From the cell containing the given text, extract its center point as (x, y) coordinate. 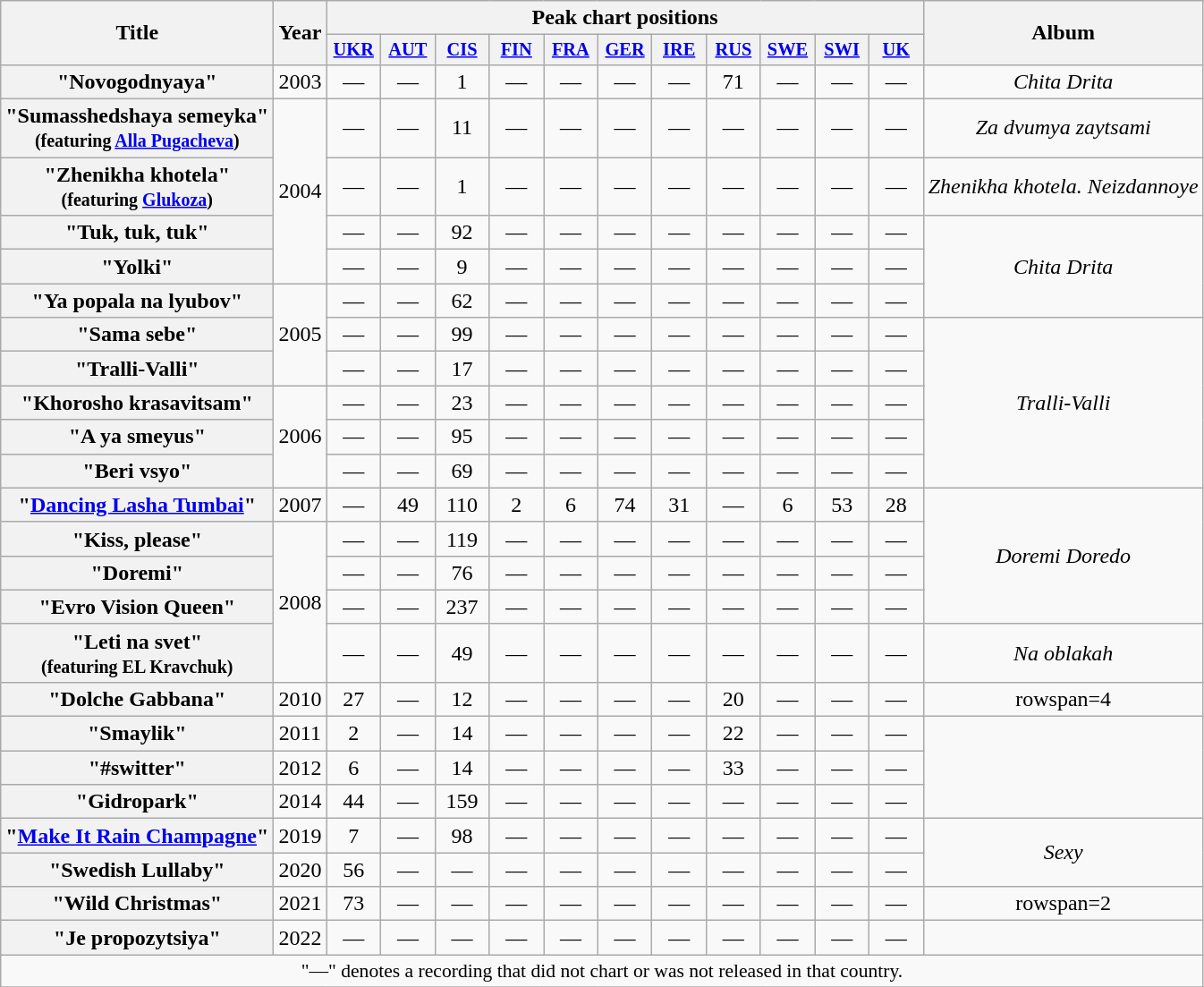
Za dvumya zaytsami (1063, 129)
2022 (301, 938)
RUS (733, 50)
76 (462, 573)
2008 (301, 601)
"Doremi" (138, 573)
"—" denotes a recording that did not chart or was not released in that country. (602, 971)
Title (138, 33)
2006 (301, 437)
95 (462, 437)
"Leti na svet"(featuring EL Kravchuk) (138, 653)
2003 (301, 81)
11 (462, 129)
28 (896, 505)
Tralli-Valli (1063, 403)
2010 (301, 699)
"Make It Rain Champagne" (138, 836)
99 (462, 335)
"Dancing Lasha Tumbai" (138, 505)
"Swedish Lullaby" (138, 870)
74 (624, 505)
2011 (301, 734)
71 (733, 81)
2020 (301, 870)
Sexy (1063, 853)
7 (354, 836)
27 (354, 699)
9 (462, 267)
119 (462, 539)
UK (896, 50)
FRA (571, 50)
"Zhenikha khotela"(featuring Glukoza) (138, 186)
"Tuk, tuk, tuk" (138, 233)
rowspan=2 (1063, 904)
23 (462, 403)
SWI (843, 50)
UKR (354, 50)
Year (301, 33)
31 (680, 505)
"Wild Christmas" (138, 904)
"Novogodnyaya" (138, 81)
56 (354, 870)
"Kiss, please" (138, 539)
"Yolki" (138, 267)
"Je propozytsiya" (138, 938)
AUT (408, 50)
73 (354, 904)
2019 (301, 836)
"Beri vsyo" (138, 471)
CIS (462, 50)
Na oblakah (1063, 653)
12 (462, 699)
Peak chart positions (624, 18)
44 (354, 802)
"Gidropark" (138, 802)
"Ya popala na lyubov" (138, 301)
22 (733, 734)
2021 (301, 904)
"#switter" (138, 768)
17 (462, 369)
237 (462, 607)
92 (462, 233)
GER (624, 50)
159 (462, 802)
"Sumasshedshaya semeyka"(featuring Alla Pugacheva) (138, 129)
"Dolche Gabbana" (138, 699)
"Tralli-Valli" (138, 369)
53 (843, 505)
Zhenikha khotela. Neizdannoye (1063, 186)
"Evro Vision Queen" (138, 607)
2007 (301, 505)
2014 (301, 802)
110 (462, 505)
rowspan=4 (1063, 699)
98 (462, 836)
20 (733, 699)
2005 (301, 335)
FIN (517, 50)
33 (733, 768)
IRE (680, 50)
"A ya smeyus" (138, 437)
2004 (301, 191)
"Smaylik" (138, 734)
"Khorosho krasavitsam" (138, 403)
"Sama sebe" (138, 335)
SWE (787, 50)
69 (462, 471)
62 (462, 301)
Doremi Doredo (1063, 556)
Album (1063, 33)
2012 (301, 768)
